For the text-containing cell, return its midpoint in [x, y] coordinate format. 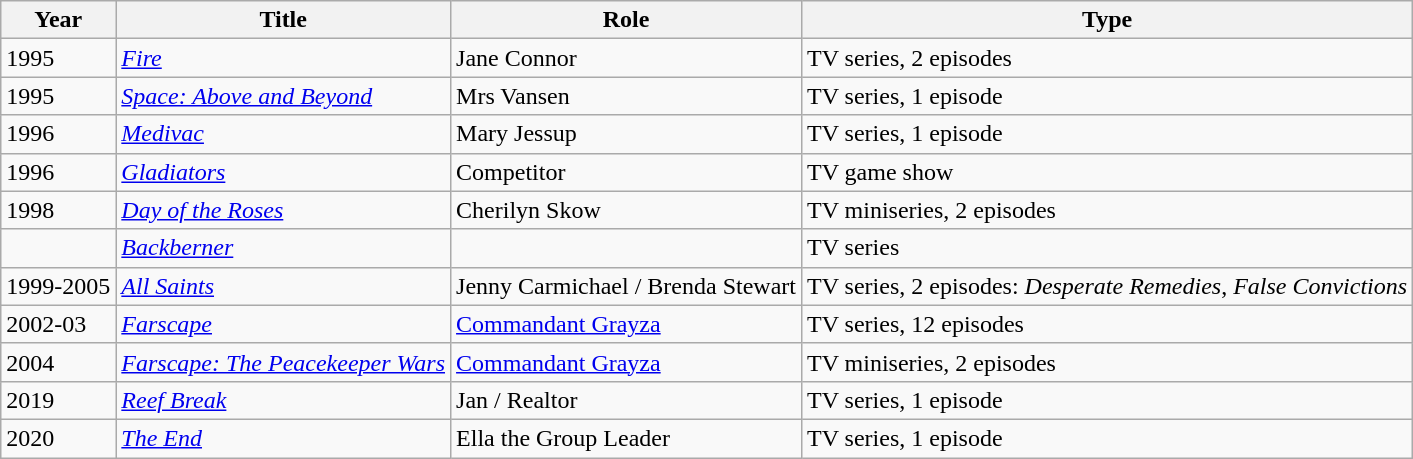
Type [1106, 20]
Fire [284, 58]
TV series, 2 episodes [1106, 58]
Space: Above and Beyond [284, 96]
2019 [58, 400]
Ella the Group Leader [626, 438]
Farscape [284, 324]
1998 [58, 210]
Title [284, 20]
Mary Jessup [626, 134]
Medivac [284, 134]
Day of the Roses [284, 210]
The End [284, 438]
Farscape: The Peacekeeper Wars [284, 362]
2002-03 [58, 324]
Year [58, 20]
TV series [1106, 248]
All Saints [284, 286]
2004 [58, 362]
Mrs Vansen [626, 96]
Backberner [284, 248]
TV series, 12 episodes [1106, 324]
1999-2005 [58, 286]
Jan / Realtor [626, 400]
TV game show [1106, 172]
TV series, 2 episodes: Desperate Remedies, False Convictions [1106, 286]
Reef Break [284, 400]
Gladiators [284, 172]
Competitor [626, 172]
Jane Connor [626, 58]
2020 [58, 438]
Role [626, 20]
Jenny Carmichael / Brenda Stewart [626, 286]
Cherilyn Skow [626, 210]
